Search for the cell housing the specified text and yield its [x, y] center coordinate. 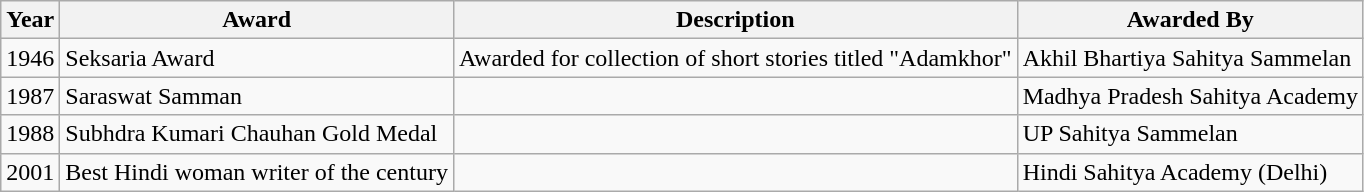
UP Sahitya Sammelan [1190, 134]
1946 [30, 58]
Awarded for collection of short stories titled "Adamkhor" [735, 58]
1987 [30, 96]
Seksaria Award [257, 58]
2001 [30, 172]
Hindi Sahitya Academy (Delhi) [1190, 172]
Akhil Bhartiya Sahitya Sammelan [1190, 58]
Saraswat Samman [257, 96]
Year [30, 20]
Awarded By [1190, 20]
1988 [30, 134]
Madhya Pradesh Sahitya Academy [1190, 96]
Best Hindi woman writer of the century [257, 172]
Award [257, 20]
Subhdra Kumari Chauhan Gold Medal [257, 134]
Description [735, 20]
